Return the (x, y) coordinate for the center point of the cell that contains the specified text.  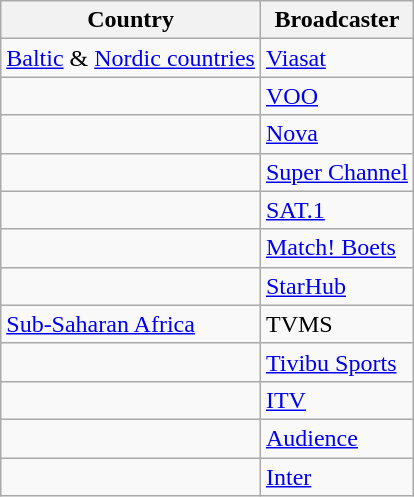
Super Channel (336, 172)
Audience (336, 438)
Tivibu Sports (336, 362)
StarHub (336, 286)
TVMS (336, 324)
SAT.1 (336, 210)
ITV (336, 400)
Nova (336, 134)
Country (131, 20)
Baltic & Nordic countries (131, 58)
Sub-Saharan Africa (131, 324)
Broadcaster (336, 20)
Match! Boets (336, 248)
Viasat (336, 58)
Inter (336, 477)
VOO (336, 96)
